Return the [X, Y] coordinate for the center point of the cell that contains the specified text.  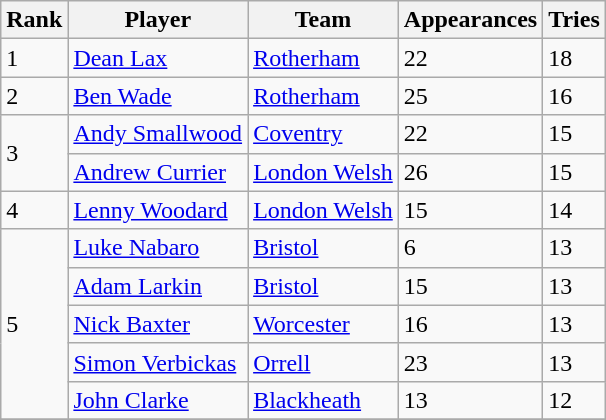
4 [34, 210]
John Clarke [158, 400]
25 [470, 96]
Andrew Currier [158, 172]
Orrell [324, 362]
Coventry [324, 134]
Ben Wade [158, 96]
3 [34, 153]
Andy Smallwood [158, 134]
Team [324, 20]
Tries [574, 20]
26 [470, 172]
Appearances [470, 20]
5 [34, 324]
Blackheath [324, 400]
2 [34, 96]
12 [574, 400]
Dean Lax [158, 58]
Worcester [324, 324]
18 [574, 58]
Nick Baxter [158, 324]
6 [470, 248]
Player [158, 20]
Luke Nabaro [158, 248]
23 [470, 362]
Rank [34, 20]
Adam Larkin [158, 286]
14 [574, 210]
Lenny Woodard [158, 210]
1 [34, 58]
Simon Verbickas [158, 362]
